Output the [x, y] coordinate of the center of the cell containing the given text.  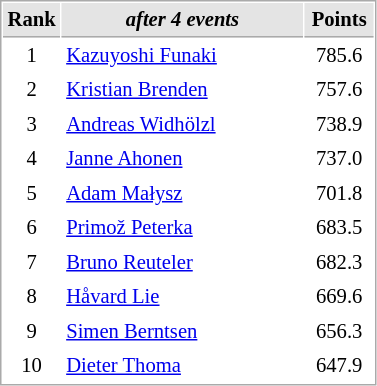
647.9 [340, 366]
Andreas Widhölzl [183, 124]
757.6 [340, 90]
Dieter Thoma [183, 366]
3 [32, 124]
682.3 [340, 262]
6 [32, 228]
Janne Ahonen [183, 158]
after 4 events [183, 20]
Kristian Brenden [183, 90]
10 [32, 366]
683.5 [340, 228]
8 [32, 296]
1 [32, 56]
701.8 [340, 194]
9 [32, 332]
785.6 [340, 56]
738.9 [340, 124]
2 [32, 90]
Points [340, 20]
Bruno Reuteler [183, 262]
Kazuyoshi Funaki [183, 56]
737.0 [340, 158]
7 [32, 262]
Adam Małysz [183, 194]
4 [32, 158]
Primož Peterka [183, 228]
656.3 [340, 332]
669.6 [340, 296]
5 [32, 194]
Håvard Lie [183, 296]
Simen Berntsen [183, 332]
Rank [32, 20]
